Find where the given text appears and provide that cell's center as (x, y) coordinate. 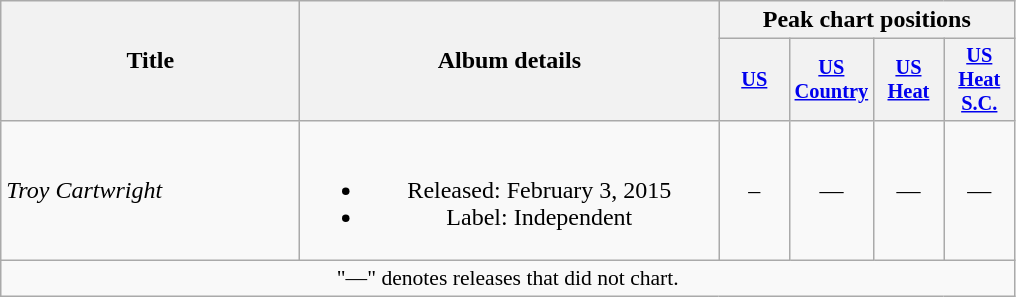
Peak chart positions (867, 20)
Album details (510, 61)
USHeat (908, 80)
USCountry (832, 80)
Title (150, 61)
"—" denotes releases that did not chart. (508, 279)
USHeat S.C. (980, 80)
Troy Cartwright (150, 190)
US (754, 80)
– (754, 190)
Released: February 3, 2015Label: Independent (510, 190)
